Extract the (x, y) coordinate from the center of the cell holding the provided text.  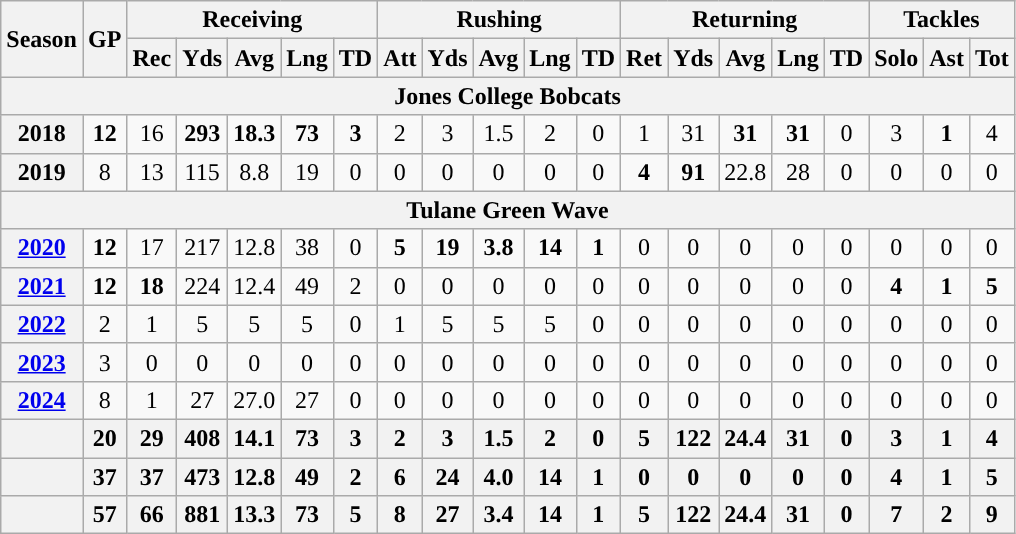
2021 (42, 286)
3.4 (498, 515)
57 (104, 515)
Receiving (252, 20)
66 (152, 515)
Rushing (500, 20)
Tot (992, 58)
27.0 (254, 400)
Season (42, 39)
24 (448, 477)
Jones College Bobcats (508, 96)
408 (202, 438)
224 (202, 286)
7 (896, 515)
13.3 (254, 515)
3.8 (498, 248)
6 (400, 477)
Tackles (942, 20)
8.8 (254, 172)
18.3 (254, 134)
2019 (42, 172)
16 (152, 134)
22.8 (746, 172)
2022 (42, 324)
4.0 (498, 477)
Returning (745, 20)
2023 (42, 362)
217 (202, 248)
91 (694, 172)
115 (202, 172)
Solo (896, 58)
Ast (947, 58)
GP (104, 39)
Rec (152, 58)
2024 (42, 400)
12.4 (254, 286)
29 (152, 438)
881 (202, 515)
38 (307, 248)
13 (152, 172)
2020 (42, 248)
Tulane Green Wave (508, 210)
473 (202, 477)
28 (798, 172)
Ret (644, 58)
18 (152, 286)
20 (104, 438)
Att (400, 58)
17 (152, 248)
293 (202, 134)
14.1 (254, 438)
2018 (42, 134)
9 (992, 515)
